Return the (X, Y) coordinate for the center point of the cell that contains the specified text.  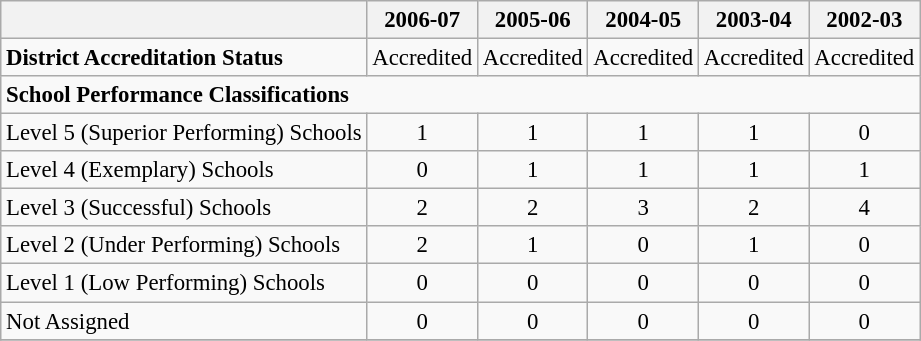
School Performance Classifications (460, 95)
2005-06 (532, 20)
Level 1 (Low Performing) Schools (184, 283)
District Accreditation Status (184, 58)
4 (864, 208)
Not Assigned (184, 321)
3 (644, 208)
Level 3 (Successful) Schools (184, 208)
Level 2 (Under Performing) Schools (184, 245)
2006-07 (422, 20)
2003-04 (754, 20)
2004-05 (644, 20)
Level 5 (Superior Performing) Schools (184, 133)
2002-03 (864, 20)
Level 4 (Exemplary) Schools (184, 170)
